Provide the (X, Y) coordinate of the cell's center where the given text is located.  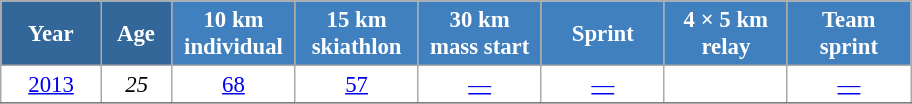
4 × 5 km relay (726, 34)
15 km skiathlon (356, 34)
68 (234, 85)
Age (136, 34)
2013 (52, 85)
30 km mass start (480, 34)
57 (356, 85)
25 (136, 85)
Year (52, 34)
10 km individual (234, 34)
Sprint (602, 34)
Team sprint (848, 34)
